Identify which cell holds the provided text, then report its [x, y] central coordinate. 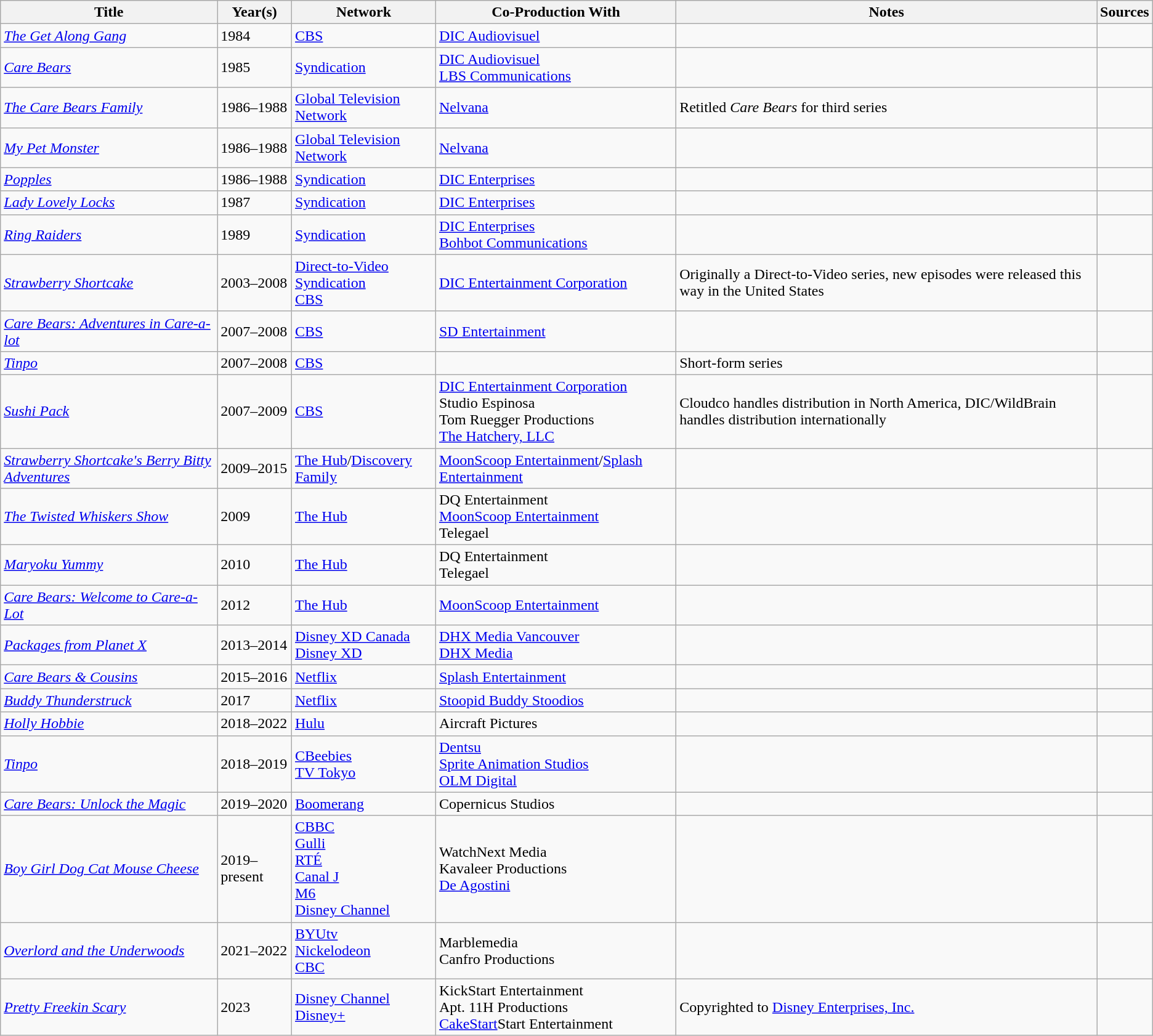
Holly Hobbie [109, 724]
CBBCGulliRTÉCanal JM6Disney Channel [363, 868]
Boy Girl Dog Cat Mouse Cheese [109, 868]
Pretty Freekin Scary [109, 1007]
Originally a Direct-to-Video series, new episodes were released this way in the United States [887, 283]
DHX Media VancouverDHX Media [556, 645]
2015–2016 [255, 677]
Disney XD CanadaDisney XD [363, 645]
DQ EntertainmentMoonScoop EntertainmentTelegael [556, 517]
Sources [1125, 12]
DentsuSprite Animation Studios OLM Digital [556, 764]
2017 [255, 700]
DIC AudiovisuelLBS Communications [556, 68]
2021–2022 [255, 950]
2018–2022 [255, 724]
1989 [255, 234]
1987 [255, 203]
Care Bears: Adventures in Care-a-lot [109, 331]
2019–2020 [255, 804]
2013–2014 [255, 645]
Notes [887, 12]
DIC Audiovisuel [556, 36]
The Care Bears Family [109, 107]
Lady Lovely Locks [109, 203]
2009–2015 [255, 468]
2012 [255, 605]
2023 [255, 1007]
Boomerang [363, 804]
MoonScoop Entertainment [556, 605]
Cloudco handles distribution in North America, DIC/WildBrain handles distribution internationally [887, 411]
Retitled Care Bears for third series [887, 107]
Title [109, 12]
Sushi Pack [109, 411]
WatchNext MediaKavaleer ProductionsDe Agostini [556, 868]
Splash Entertainment [556, 677]
Aircraft Pictures [556, 724]
Co-Production With [556, 12]
Stoopid Buddy Stoodios [556, 700]
Copernicus Studios [556, 804]
DQ EntertainmentTelegael [556, 565]
Care Bears: Unlock the Magic [109, 804]
MoonScoop Entertainment/Splash Entertainment [556, 468]
2010 [255, 565]
SD Entertainment [556, 331]
CBeebiesTV Tokyo [363, 764]
Strawberry Shortcake's Berry Bitty Adventures [109, 468]
Care Bears: Welcome to Care-a-Lot [109, 605]
The Get Along Gang [109, 36]
Year(s) [255, 12]
Care Bears [109, 68]
Hulu [363, 724]
Direct-to-VideoSyndicationCBS [363, 283]
BYUtvNickelodeonCBC [363, 950]
Disney ChannelDisney+ [363, 1007]
Popples [109, 179]
DIC Entertainment Corporation [556, 283]
2007–2009 [255, 411]
DIC Entertainment CorporationStudio EspinosaTom Ruegger ProductionsThe Hatchery, LLC [556, 411]
Overlord and the Underwoods [109, 950]
1984 [255, 36]
KickStart EntertainmentApt. 11H ProductionsCakeStartStart Entertainment [556, 1007]
Maryoku Yummy [109, 565]
MarblemediaCanfro Productions [556, 950]
Copyrighted to Disney Enterprises, Inc. [887, 1007]
1985 [255, 68]
Strawberry Shortcake [109, 283]
2018–2019 [255, 764]
Buddy Thunderstruck [109, 700]
Short-form series [887, 363]
2003–2008 [255, 283]
Ring Raiders [109, 234]
Care Bears & Cousins [109, 677]
The Twisted Whiskers Show [109, 517]
2009 [255, 517]
The Hub/Discovery Family [363, 468]
My Pet Monster [109, 148]
2019–present [255, 868]
DIC EnterprisesBohbot Communications [556, 234]
Packages from Planet X [109, 645]
Network [363, 12]
